Locate the cell with the specified text and output its (X, Y) center coordinate. 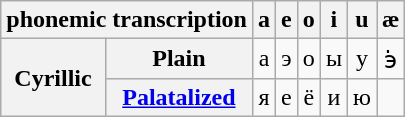
э̇ (391, 59)
a (264, 20)
а (264, 59)
я (264, 97)
ю (362, 97)
Cyrillic (54, 78)
о (308, 59)
i (334, 20)
phonemic transcription (127, 20)
е (287, 97)
ы (334, 59)
e (287, 20)
э (287, 59)
у (362, 59)
æ (391, 20)
Plain (178, 59)
o (308, 20)
u (362, 20)
Palatalized (178, 97)
ё (308, 97)
и (334, 97)
